Output the [x, y] coordinate of the center of the cell containing the given text.  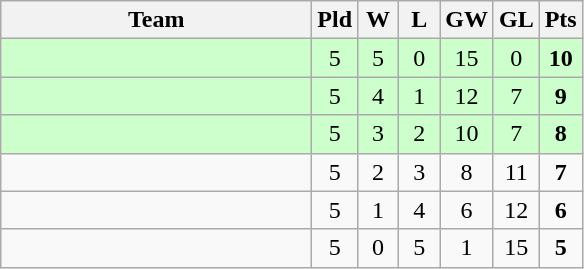
9 [560, 96]
Pld [335, 20]
W [378, 20]
Team [156, 20]
Pts [560, 20]
11 [516, 172]
GL [516, 20]
GW [467, 20]
L [420, 20]
